Output the [X, Y] coordinate of the center of the cell containing the given text.  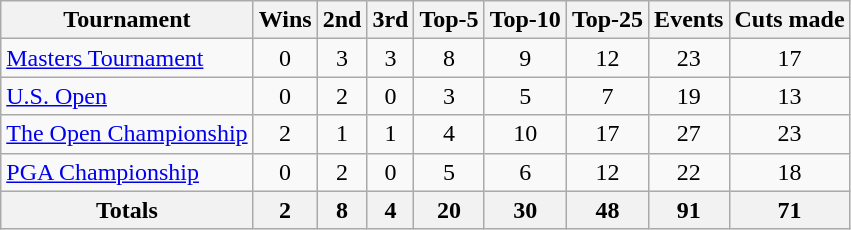
91 [689, 210]
2nd [342, 20]
27 [689, 134]
U.S. Open [127, 96]
Top-25 [607, 20]
7 [607, 96]
3rd [390, 20]
Top-10 [525, 20]
Wins [285, 20]
Cuts made [790, 20]
13 [790, 96]
48 [607, 210]
10 [525, 134]
Tournament [127, 20]
6 [525, 172]
18 [790, 172]
71 [790, 210]
PGA Championship [127, 172]
20 [449, 210]
22 [689, 172]
The Open Championship [127, 134]
30 [525, 210]
19 [689, 96]
9 [525, 58]
Top-5 [449, 20]
Events [689, 20]
Masters Tournament [127, 58]
Totals [127, 210]
